Capture the cell that displays the provided text and extract its [X, Y] central coordinate. 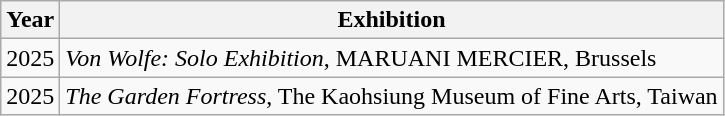
Exhibition [392, 20]
Year [30, 20]
The Garden Fortress, The Kaohsiung Museum of Fine Arts, Taiwan [392, 96]
Von Wolfe: Solo Exhibition, MARUANI MERCIER, Brussels [392, 58]
